Detect which cell encompasses the target text, then output its (x, y) center coordinate. 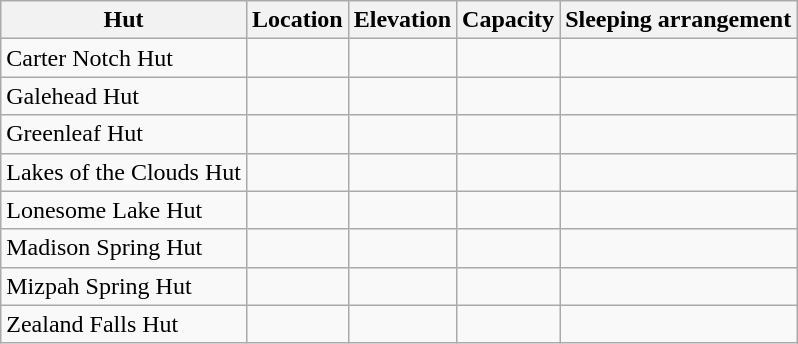
Elevation (402, 20)
Madison Spring Hut (124, 248)
Galehead Hut (124, 96)
Lonesome Lake Hut (124, 210)
Hut (124, 20)
Carter Notch Hut (124, 58)
Greenleaf Hut (124, 134)
Capacity (508, 20)
Zealand Falls Hut (124, 324)
Mizpah Spring Hut (124, 286)
Sleeping arrangement (678, 20)
Lakes of the Clouds Hut (124, 172)
Location (297, 20)
